Identify which cell holds the provided text, then report its [X, Y] central coordinate. 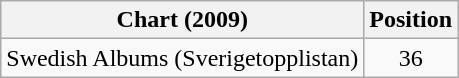
36 [411, 58]
Position [411, 20]
Chart (2009) [182, 20]
Swedish Albums (Sverigetopplistan) [182, 58]
